Provide the (x, y) coordinate of the cell's center where the given text is located.  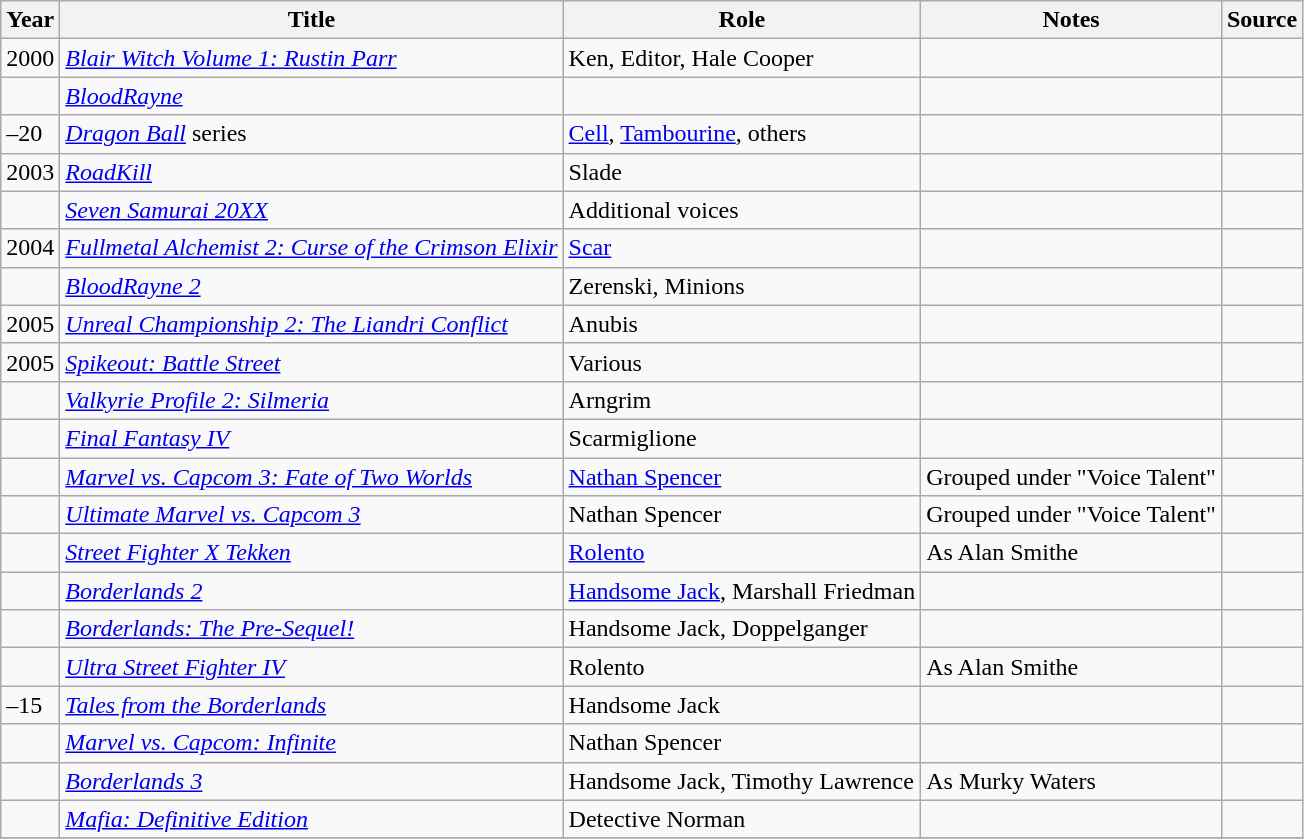
Additional voices (742, 210)
Anubis (742, 324)
Scarmiglione (742, 438)
As Murky Waters (1072, 781)
RoadKill (312, 172)
Borderlands: The Pre-Sequel! (312, 629)
Seven Samurai 20XX (312, 210)
Scar (742, 248)
Ultra Street Fighter IV (312, 667)
Title (312, 20)
Various (742, 362)
Slade (742, 172)
Arngrim (742, 400)
Unreal Championship 2: The Liandri Conflict (312, 324)
Handsome Jack, Timothy Lawrence (742, 781)
Role (742, 20)
2004 (30, 248)
–15 (30, 705)
–20 (30, 134)
Mafia: Definitive Edition (312, 819)
Blair Witch Volume 1: Rustin Parr (312, 58)
BloodRayne 2 (312, 286)
Handsome Jack, Doppelganger (742, 629)
Year (30, 20)
Detective Norman (742, 819)
Cell, Tambourine, others (742, 134)
Borderlands 3 (312, 781)
Ultimate Marvel vs. Capcom 3 (312, 515)
Source (1262, 20)
Handsome Jack (742, 705)
Marvel vs. Capcom 3: Fate of Two Worlds (312, 477)
Notes (1072, 20)
Valkyrie Profile 2: Silmeria (312, 400)
Zerenski, Minions (742, 286)
Fullmetal Alchemist 2: Curse of the Crimson Elixir (312, 248)
Handsome Jack, Marshall Friedman (742, 591)
BloodRayne (312, 96)
Street Fighter X Tekken (312, 553)
Tales from the Borderlands (312, 705)
Spikeout: Battle Street (312, 362)
2000 (30, 58)
2003 (30, 172)
Ken, Editor, Hale Cooper (742, 58)
Marvel vs. Capcom: Infinite (312, 743)
Final Fantasy IV (312, 438)
Borderlands 2 (312, 591)
Dragon Ball series (312, 134)
